Provide the (x, y) coordinate of the cell's center where the given text is located.  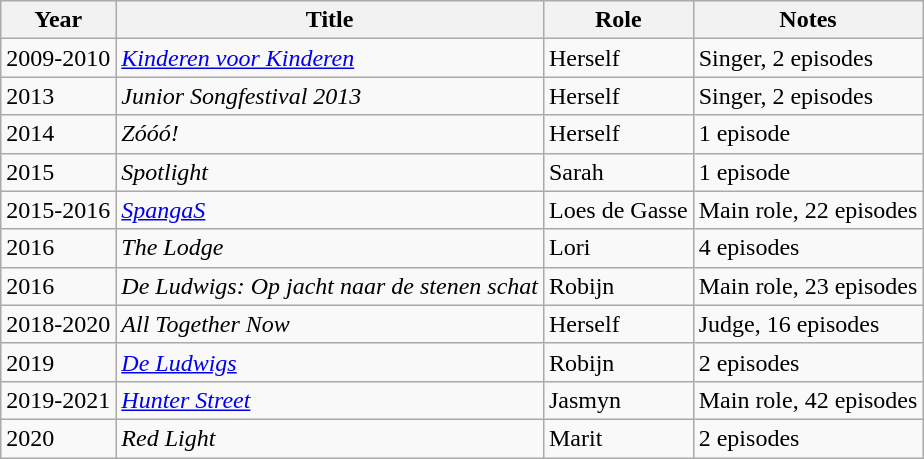
SpangaS (330, 210)
Title (330, 20)
2019-2021 (58, 400)
Spotlight (330, 172)
Kinderen voor Kinderen (330, 58)
De Ludwigs: Op jacht naar de stenen schat (330, 286)
Year (58, 20)
Zóóó! (330, 134)
4 episodes (808, 248)
Sarah (618, 172)
Loes de Gasse (618, 210)
Jasmyn (618, 400)
2015-2016 (58, 210)
De Ludwigs (330, 362)
Role (618, 20)
Junior Songfestival 2013 (330, 96)
Marit (618, 438)
Main role, 22 episodes (808, 210)
2018-2020 (58, 324)
2015 (58, 172)
All Together Now (330, 324)
Main role, 23 episodes (808, 286)
Judge, 16 episodes (808, 324)
2013 (58, 96)
Main role, 42 episodes (808, 400)
2009-2010 (58, 58)
2019 (58, 362)
2020 (58, 438)
2014 (58, 134)
Red Light (330, 438)
The Lodge (330, 248)
Hunter Street (330, 400)
Notes (808, 20)
Lori (618, 248)
